Search for the cell housing the specified text and yield its (x, y) center coordinate. 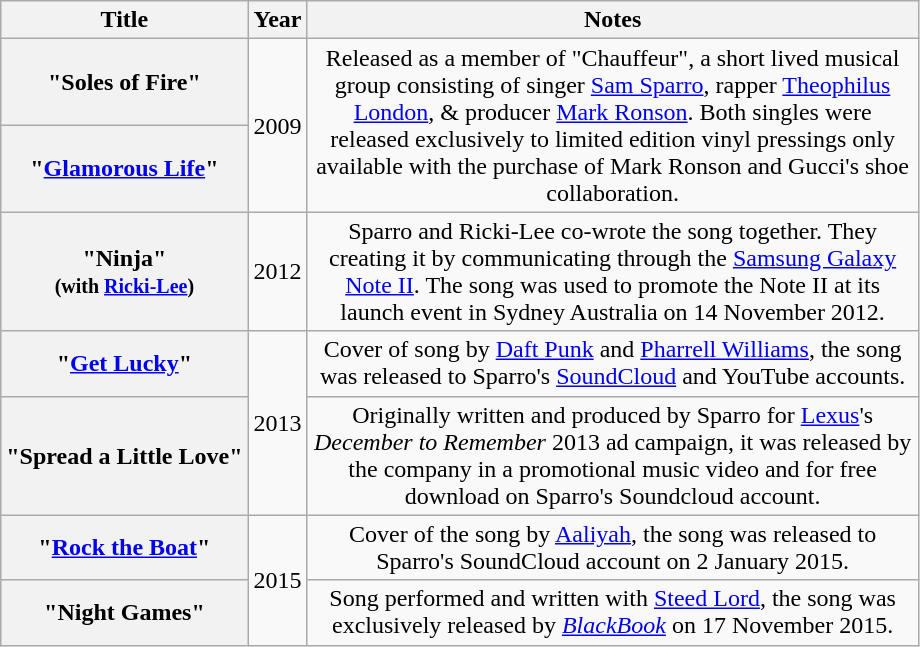
2012 (278, 272)
Notes (612, 20)
Cover of song by Daft Punk and Pharrell Williams, the song was released to Sparro's SoundCloud and YouTube accounts. (612, 364)
"Spread a Little Love" (124, 456)
Title (124, 20)
"Soles of Fire" (124, 82)
"Ninja"(with Ricki-Lee) (124, 272)
"Rock the Boat" (124, 548)
2015 (278, 580)
2013 (278, 423)
"Get Lucky" (124, 364)
"Night Games" (124, 612)
"Glamorous Life" (124, 168)
2009 (278, 126)
Song performed and written with Steed Lord, the song was exclusively released by BlackBook on 17 November 2015. (612, 612)
Year (278, 20)
Cover of the song by Aaliyah, the song was released to Sparro's SoundCloud account on 2 January 2015. (612, 548)
